For the text-containing cell, return its midpoint in (X, Y) coordinate format. 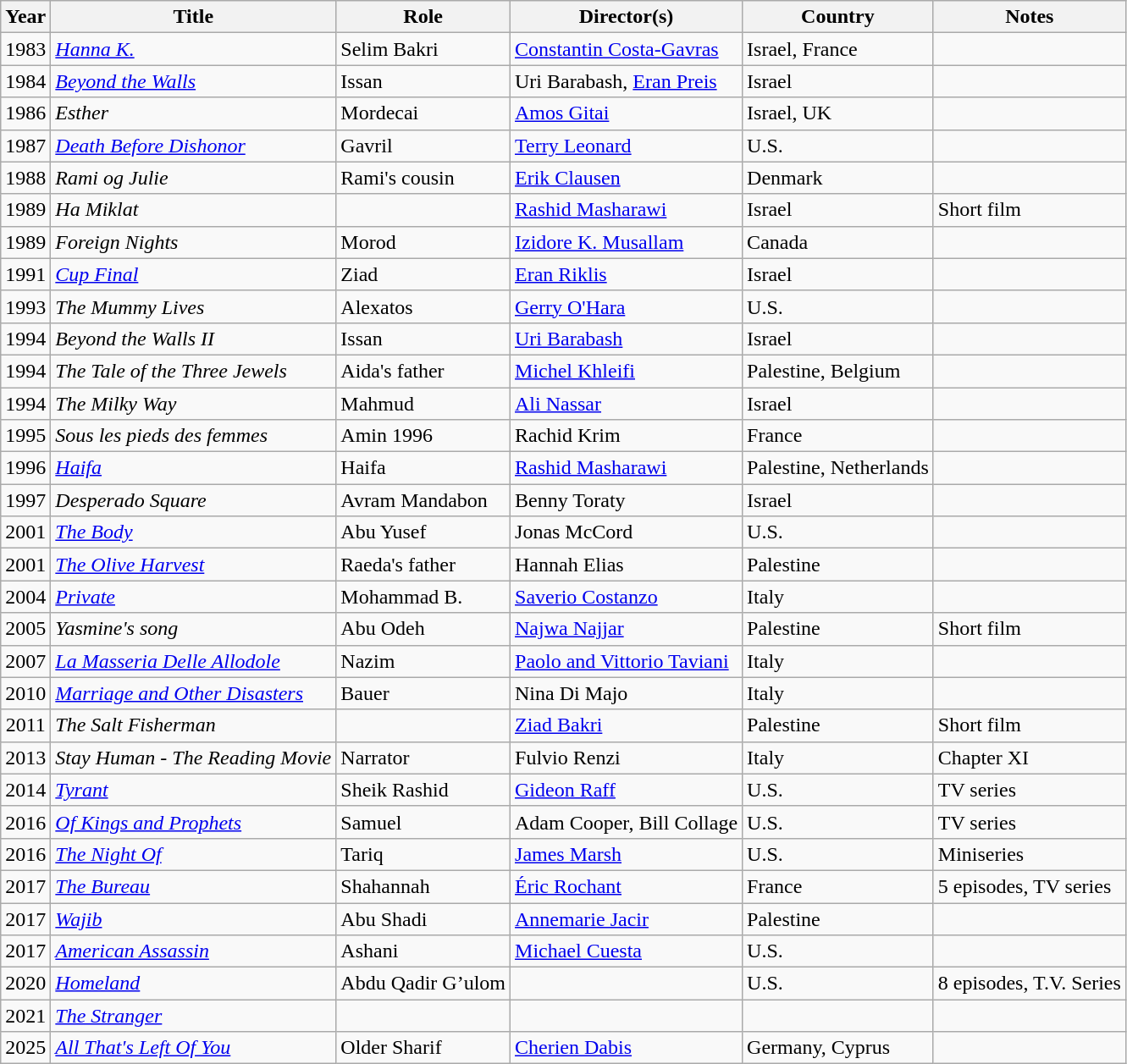
Fulvio Renzi (627, 758)
Saverio Costanzo (627, 597)
The Olive Harvest (193, 565)
Mohammad B. (423, 597)
Israel, UK (838, 113)
The Salt Fisherman (193, 725)
Abdu Qadir G’ulom (423, 984)
Private (193, 597)
Jonas McCord (627, 532)
Eran Riklis (627, 274)
Alexatos (423, 306)
Ali Nassar (627, 404)
1991 (25, 274)
Denmark (838, 178)
Terry Leonard (627, 146)
1988 (25, 178)
1995 (25, 436)
Bauer (423, 693)
Wajib (193, 918)
1983 (25, 49)
Michael Cuesta (627, 951)
Marriage and Other Disasters (193, 693)
Beyond the Walls (193, 81)
2005 (25, 629)
Ha Miklat (193, 210)
8 episodes, T.V. Series (1030, 984)
2020 (25, 984)
Role (423, 17)
Death Before Dishonor (193, 146)
1984 (25, 81)
1986 (25, 113)
Amin 1996 (423, 436)
Gideon Raff (627, 790)
2025 (25, 1048)
2011 (25, 725)
Abu Yusef (423, 532)
2021 (25, 1016)
Sous les pieds des femmes (193, 436)
1993 (25, 306)
Of Kings and Prophets (193, 822)
La Masseria Delle Allodole (193, 661)
Selim Bakri (423, 49)
Najwa Najjar (627, 629)
Michel Khleifi (627, 371)
Foreign Nights (193, 242)
Rami og Julie (193, 178)
Notes (1030, 17)
Tariq (423, 854)
The Bureau (193, 886)
Country (838, 17)
Abu Odeh (423, 629)
Sheik Rashid (423, 790)
Homeland (193, 984)
Morod (423, 242)
Mordecai (423, 113)
Uri Barabash (627, 339)
Tyrant (193, 790)
The Stranger (193, 1016)
Ashani (423, 951)
Stay Human - The Reading Movie (193, 758)
Amos Gitai (627, 113)
2004 (25, 597)
5 episodes, TV series (1030, 886)
Older Sharif (423, 1048)
Nazim (423, 661)
Canada (838, 242)
Cherien Dabis (627, 1048)
The Body (193, 532)
Hanna K. (193, 49)
2013 (25, 758)
Yasmine's song (193, 629)
Izidore K. Musallam (627, 242)
Beyond the Walls II (193, 339)
Cup Final (193, 274)
Germany, Cyprus (838, 1048)
Shahannah (423, 886)
Rami's cousin (423, 178)
Gerry O'Hara (627, 306)
Gavril (423, 146)
James Marsh (627, 854)
Abu Shadi (423, 918)
Esther (193, 113)
The Milky Way (193, 404)
Palestine, Netherlands (838, 468)
The Tale of the Three Jewels (193, 371)
1996 (25, 468)
Desperado Square (193, 500)
The Mummy Lives (193, 306)
Constantin Costa-Gavras (627, 49)
Raeda's father (423, 565)
Paolo and Vittorio Taviani (627, 661)
Narrator (423, 758)
1997 (25, 500)
All That's Left Of You (193, 1048)
Ziad (423, 274)
Nina Di Majo (627, 693)
Title (193, 17)
2010 (25, 693)
2014 (25, 790)
Benny Toraty (627, 500)
Chapter XI (1030, 758)
Erik Clausen (627, 178)
1987 (25, 146)
2007 (25, 661)
Rachid Krim (627, 436)
American Assassin (193, 951)
Annemarie Jacir (627, 918)
Ziad Bakri (627, 725)
Adam Cooper, Bill Collage (627, 822)
Aida's father (423, 371)
Miniseries (1030, 854)
The Night Of (193, 854)
Avram Mandabon (423, 500)
Year (25, 17)
Director(s) (627, 17)
Palestine, Belgium (838, 371)
Éric Rochant (627, 886)
Samuel (423, 822)
Mahmud (423, 404)
Hannah Elias (627, 565)
Uri Barabash, Eran Preis (627, 81)
Israel, France (838, 49)
